Provide the (x, y) coordinate of the cell's center where the given text is located.  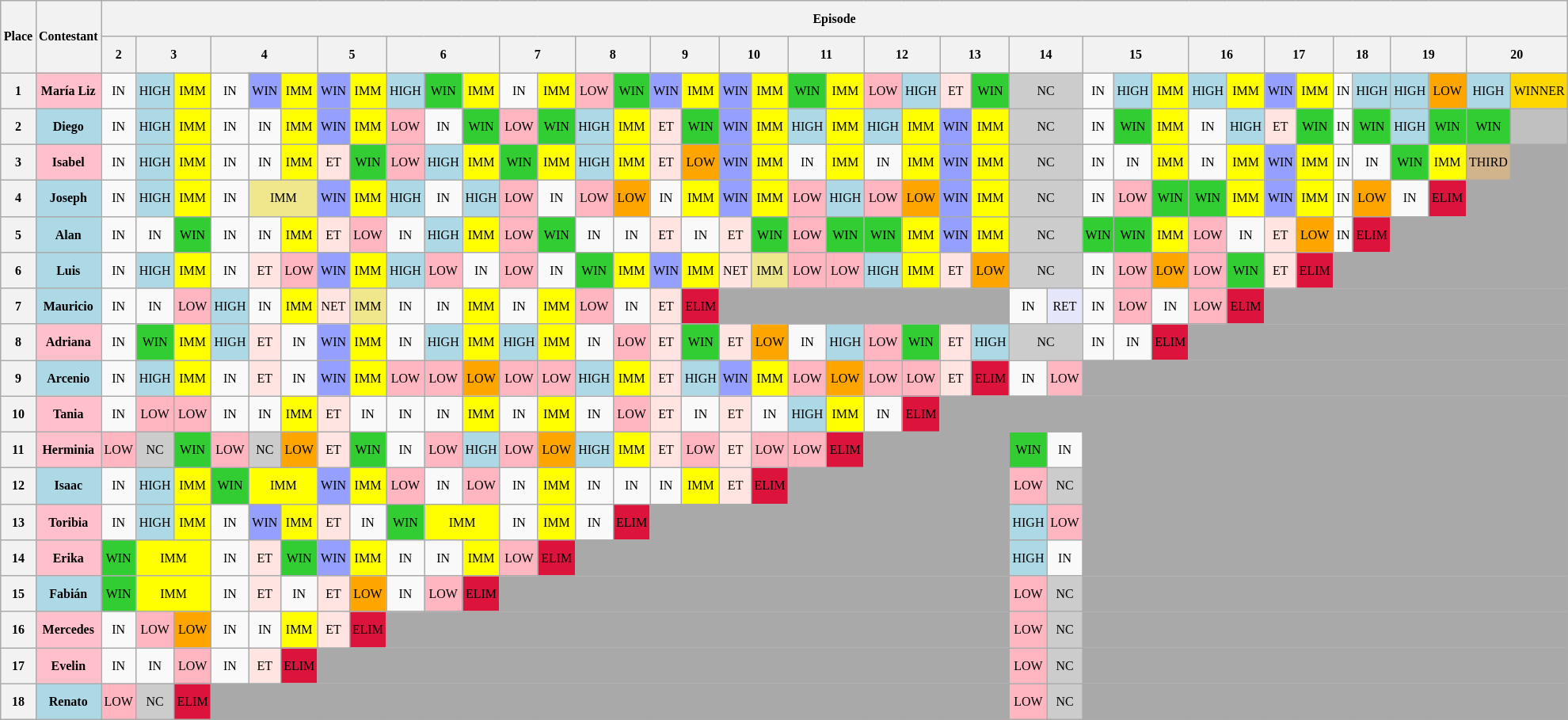
Adriana (68, 342)
Evelin (68, 665)
Fabián (68, 592)
Tania (68, 413)
Mauricio (68, 306)
Toribia (68, 521)
THIRD (1489, 162)
Renato (68, 702)
1 (18, 90)
Contestant (68, 36)
Diego (68, 127)
20 (1517, 54)
RET (1064, 306)
Luis (68, 269)
Place (18, 36)
Mercedes (68, 629)
WINNER (1539, 90)
19 (1429, 54)
Arcenio (68, 377)
Joseph (68, 198)
Episode (835, 17)
Herminia (68, 450)
Isaac (68, 485)
Alan (68, 234)
Isabel (68, 162)
María Liz (68, 90)
Erika (68, 558)
